Output the [X, Y] coordinate of the center of the cell containing the given text.  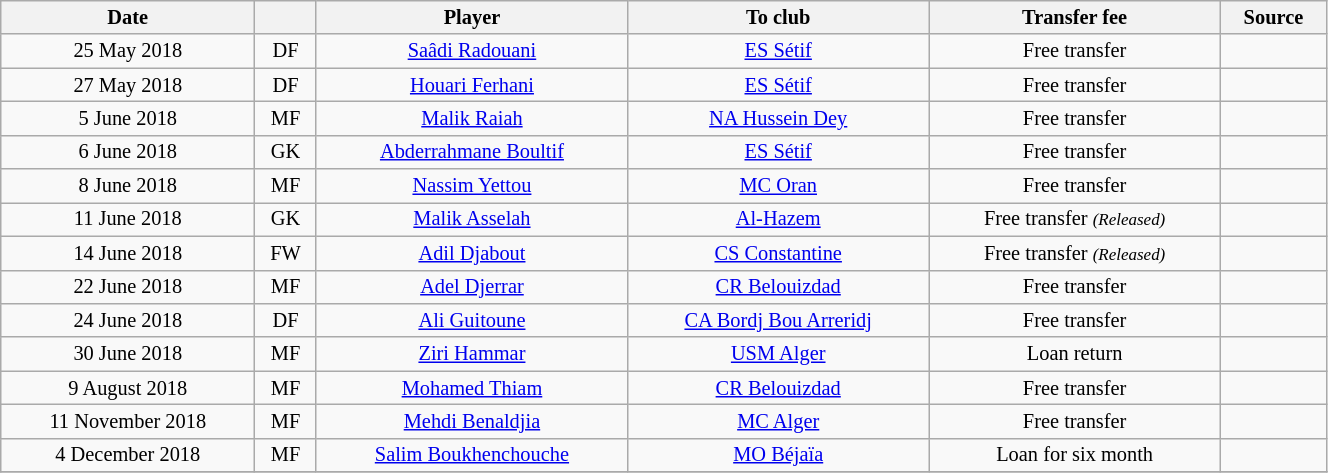
Loan for six month [1075, 455]
NA Hussein Dey [778, 118]
11 November 2018 [128, 421]
Adil Djabout [472, 253]
Al-Hazem [778, 219]
Salim Boukhenchouche [472, 455]
Mehdi Benaldjia [472, 421]
Loan return [1075, 354]
Source [1273, 17]
Transfer fee [1075, 17]
Date [128, 17]
24 June 2018 [128, 320]
25 May 2018 [128, 51]
MC Oran [778, 186]
MO Béjaïa [778, 455]
Abderrahmane Boultif [472, 152]
5 June 2018 [128, 118]
14 June 2018 [128, 253]
11 June 2018 [128, 219]
Malik Raiah [472, 118]
6 June 2018 [128, 152]
8 June 2018 [128, 186]
FW [286, 253]
9 August 2018 [128, 388]
Player [472, 17]
MC Alger [778, 421]
CA Bordj Bou Arreridj [778, 320]
Ziri Hammar [472, 354]
30 June 2018 [128, 354]
Houari Ferhani [472, 85]
Adel Djerrar [472, 287]
To club [778, 17]
Saâdi Radouani [472, 51]
Nassim Yettou [472, 186]
Malik Asselah [472, 219]
22 June 2018 [128, 287]
27 May 2018 [128, 85]
Mohamed Thiam [472, 388]
Ali Guitoune [472, 320]
CS Constantine [778, 253]
4 December 2018 [128, 455]
USM Alger [778, 354]
